Find where the given text appears and provide that cell's center as (x, y) coordinate. 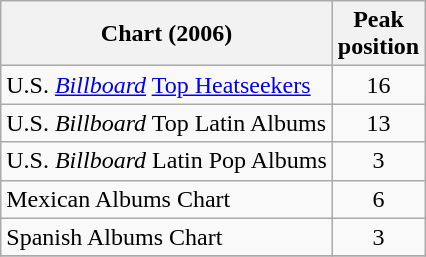
Mexican Albums Chart (167, 199)
16 (378, 85)
6 (378, 199)
U.S. Billboard Top Latin Albums (167, 123)
Spanish Albums Chart (167, 237)
U.S. Billboard Latin Pop Albums (167, 161)
13 (378, 123)
Chart (2006) (167, 34)
U.S. Billboard Top Heatseekers (167, 85)
Peakposition (378, 34)
